Find where the given text appears and provide that cell's center as [X, Y] coordinate. 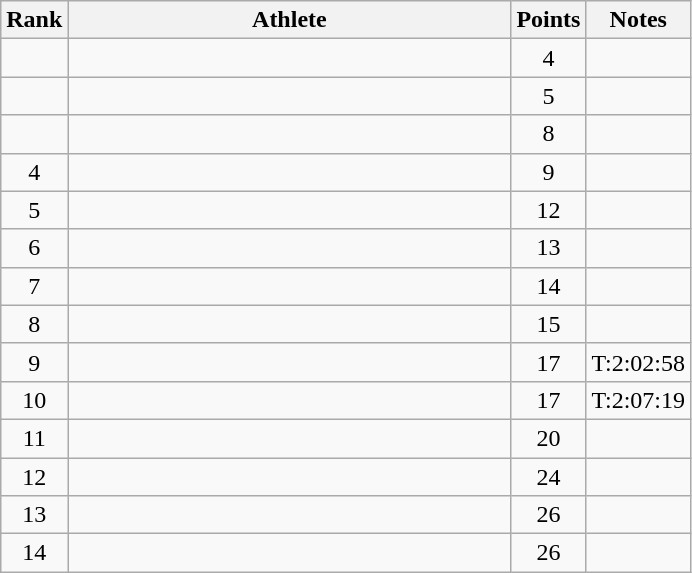
10 [34, 400]
15 [548, 324]
Notes [638, 20]
11 [34, 438]
Points [548, 20]
Athlete [290, 20]
6 [34, 248]
7 [34, 286]
T:2:07:19 [638, 400]
Rank [34, 20]
T:2:02:58 [638, 362]
20 [548, 438]
24 [548, 477]
